Search for the cell housing the specified text and yield its (X, Y) center coordinate. 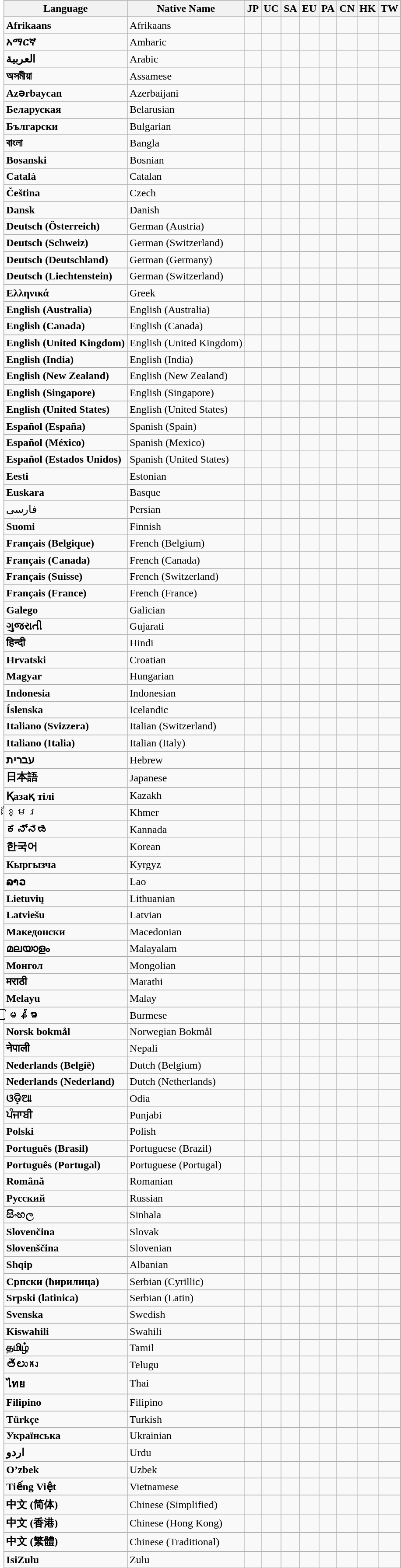
العربية (66, 59)
नेपाली (66, 1049)
Latviešu (66, 915)
Български (66, 126)
Uzbek (186, 1470)
Italiano (Italia) (66, 743)
አማርኛ (66, 42)
Bangla (186, 143)
Basque (186, 493)
JP (253, 9)
UC (271, 9)
Kannada (186, 829)
Lithuanian (186, 899)
Spanish (Mexico) (186, 443)
Dutch (Belgium) (186, 1065)
Bulgarian (186, 126)
ລາວ (66, 882)
Azərbaycan (66, 93)
ไทย (66, 1383)
Croatian (186, 660)
Spanish (United States) (186, 459)
Icelandic (186, 710)
Español (Estados Unidos) (66, 459)
German (Austria) (186, 226)
Romanian (186, 1181)
Hrvatski (66, 660)
Bosanski (66, 160)
中文 (香港) (66, 1523)
Galician (186, 610)
Telugu (186, 1365)
Српски (ћирилица) (66, 1282)
EU (309, 9)
Italiano (Svizzera) (66, 726)
Zulu (186, 1560)
Russian (186, 1198)
中文 (繁體) (66, 1542)
සිංහල (66, 1215)
Native Name (186, 9)
Nederlands (Nederland) (66, 1082)
Монгол (66, 965)
French (France) (186, 593)
Swahili (186, 1331)
Mongolian (186, 965)
O’zbek (66, 1470)
HK (368, 9)
বাংলা (66, 143)
CN (347, 9)
Chinese (Simplified) (186, 1505)
Macedonian (186, 932)
Tamil (186, 1348)
Belarusian (186, 110)
Korean (186, 847)
Catalan (186, 176)
ខ្មែរ (66, 813)
Norwegian Bokmål (186, 1032)
Hungarian (186, 676)
Svenska (66, 1315)
తెలుగు (66, 1365)
Assamese (186, 76)
Français (Canada) (66, 560)
Español (España) (66, 426)
Vietnamese (186, 1487)
Íslenska (66, 710)
Kyrgyz (186, 864)
Hindi (186, 643)
Srpski (latinica) (66, 1298)
Deutsch (Liechtenstein) (66, 276)
Azerbaijani (186, 93)
Portuguese (Portugal) (186, 1165)
Македонски (66, 932)
Japanese (186, 778)
Kazakh (186, 796)
ਪੰਜਾਬੀ (66, 1115)
PA (328, 9)
Serbian (Cyrillic) (186, 1282)
Malay (186, 998)
Arabic (186, 59)
Thai (186, 1383)
Türkçe (66, 1419)
Eesti (66, 476)
Tiếng Việt (66, 1487)
தமிழ் (66, 1348)
Punjabi (186, 1115)
Қазақ тілі (66, 796)
Slovak (186, 1231)
Khmer (186, 813)
മലയാളം (66, 948)
Amharic (186, 42)
Odia (186, 1098)
Swedish (186, 1315)
Polski (66, 1132)
Slovenščina (66, 1248)
Indonesian (186, 693)
Portuguese (Brazil) (186, 1148)
Italian (Switzerland) (186, 726)
French (Switzerland) (186, 576)
Кыргызча (66, 864)
Українська (66, 1436)
Chinese (Hong Kong) (186, 1523)
Persian (186, 510)
Marathi (186, 982)
हिन्दी (66, 643)
French (Canada) (186, 560)
မြန်မာ (66, 1015)
Serbian (Latin) (186, 1298)
Burmese (186, 1015)
TW (390, 9)
German (Germany) (186, 260)
Magyar (66, 676)
Lao (186, 882)
Dutch (Netherlands) (186, 1082)
Català (66, 176)
Malayalam (186, 948)
日本語 (66, 778)
Deutsch (Deutschland) (66, 260)
ગુજરાતી (66, 627)
中文 (简体) (66, 1505)
ಕನ್ನಡ (66, 829)
Dansk (66, 209)
Română (66, 1181)
Nepali (186, 1049)
Albanian (186, 1265)
SA (290, 9)
ଓଡ଼ିଆ (66, 1098)
Deutsch (Österreich) (66, 226)
Urdu (186, 1453)
Greek (186, 293)
한국어 (66, 847)
Turkish (186, 1419)
Danish (186, 209)
اردو (66, 1453)
Lietuvių (66, 899)
Español (México) (66, 443)
Беларуская (66, 110)
Français (France) (66, 593)
Suomi (66, 526)
Chinese (Traditional) (186, 1542)
অসমীয়া (66, 76)
Slovenian (186, 1248)
Spanish (Spain) (186, 426)
Português (Portugal) (66, 1165)
Deutsch (Schweiz) (66, 243)
French (Belgium) (186, 543)
Ukrainian (186, 1436)
Français (Belgique) (66, 543)
Português (Brasil) (66, 1148)
Bosnian (186, 160)
Gujarati (186, 627)
Italian (Italy) (186, 743)
Čeština (66, 193)
Melayu (66, 998)
Latvian (186, 915)
Polish (186, 1132)
Hebrew (186, 760)
मराठी (66, 982)
Indonesia (66, 693)
Shqip (66, 1265)
Kiswahili (66, 1331)
Czech (186, 193)
עברית (66, 760)
Slovenčina (66, 1231)
Estonian (186, 476)
فارسی (66, 510)
Français (Suisse) (66, 576)
Norsk bokmål (66, 1032)
Language (66, 9)
Euskara (66, 493)
Sinhala (186, 1215)
Русский (66, 1198)
Finnish (186, 526)
Ελληνικά (66, 293)
Nederlands (België) (66, 1065)
Galego (66, 610)
IsiZulu (66, 1560)
